Find where the given text appears and provide that cell's center as [x, y] coordinate. 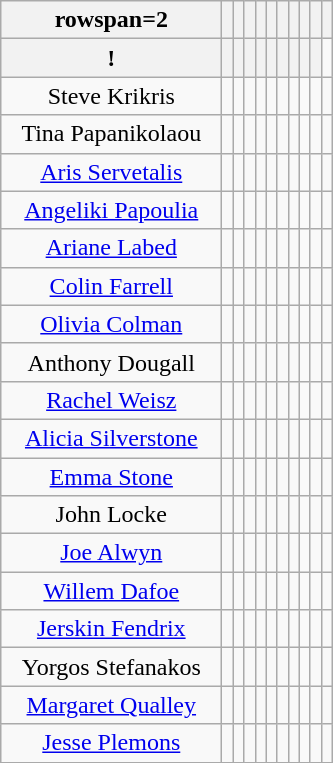
Steve Krikris [112, 96]
Emma Stone [112, 477]
Yorgos Stefanakos [112, 667]
Margaret Qualley [112, 705]
Aris Servetalis [112, 172]
Tina Papanikolaou [112, 134]
! [112, 58]
Angeliki Papoulia [112, 210]
Jerskin Fendrix [112, 629]
Rachel Weisz [112, 400]
Colin Farrell [112, 286]
Joe Alwyn [112, 553]
Willem Dafoe [112, 591]
Olivia Colman [112, 324]
Jesse Plemons [112, 743]
Ariane Labed [112, 248]
Alicia Silverstone [112, 438]
John Locke [112, 515]
rowspan=2 [112, 20]
Anthony Dougall [112, 362]
